Locate the cell with the specified text and output its (X, Y) center coordinate. 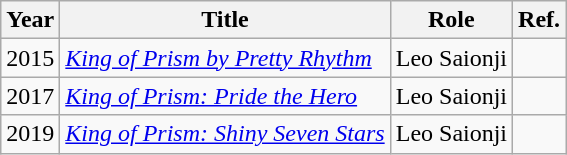
Year (30, 20)
King of Prism: Pride the Hero (225, 96)
2019 (30, 134)
2015 (30, 58)
King of Prism: Shiny Seven Stars (225, 134)
Title (225, 20)
King of Prism by Pretty Rhythm (225, 58)
2017 (30, 96)
Ref. (540, 20)
Role (451, 20)
